Locate the cell with the specified text and output its [x, y] center coordinate. 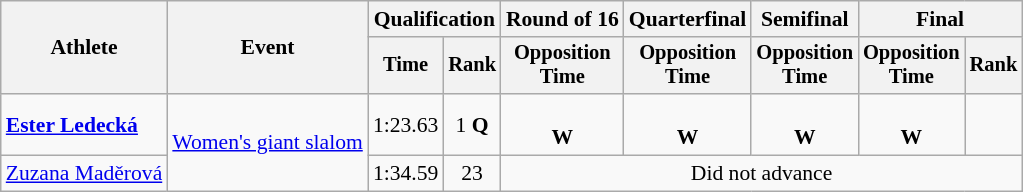
1 Q [472, 124]
Qualification [434, 19]
Time [406, 66]
Athlete [84, 48]
Quarterfinal [688, 19]
Women's giant slalom [268, 142]
1:34.59 [406, 174]
Did not advance [762, 174]
Event [268, 48]
Semifinal [804, 19]
23 [472, 174]
Zuzana Maděrová [84, 174]
Final [940, 19]
1:23.63 [406, 124]
Ester Ledecká [84, 124]
Round of 16 [562, 19]
